For the text-containing cell, return its midpoint in [X, Y] coordinate format. 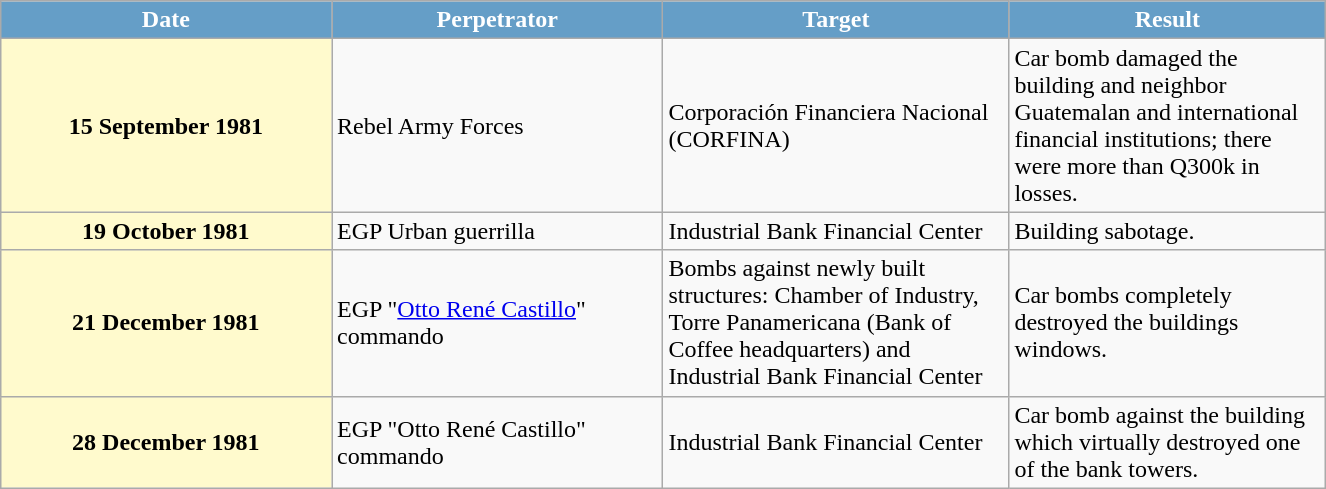
15 September 1981 [166, 126]
Date [166, 20]
Target [836, 20]
Car bomb against the building which virtually destroyed one of the bank towers. [1168, 442]
Building sabotage. [1168, 231]
Result [1168, 20]
Perpetrator [498, 20]
Car bombs completely destroyed the buildings windows. [1168, 323]
Car bomb damaged the building and neighbor Guatemalan and international financial institutions; there were more than Q300k in losses. [1168, 126]
Rebel Army Forces [498, 126]
EGP Urban guerrilla [498, 231]
28 December 1981 [166, 442]
Corporación Financiera Nacional (CORFINA) [836, 126]
Bombs against newly built structures: Chamber of Industry, Torre Panamericana (Bank of Coffee headquarters) and Industrial Bank Financial Center [836, 323]
19 October 1981 [166, 231]
21 December 1981 [166, 323]
